Search for the cell housing the specified text and yield its (X, Y) center coordinate. 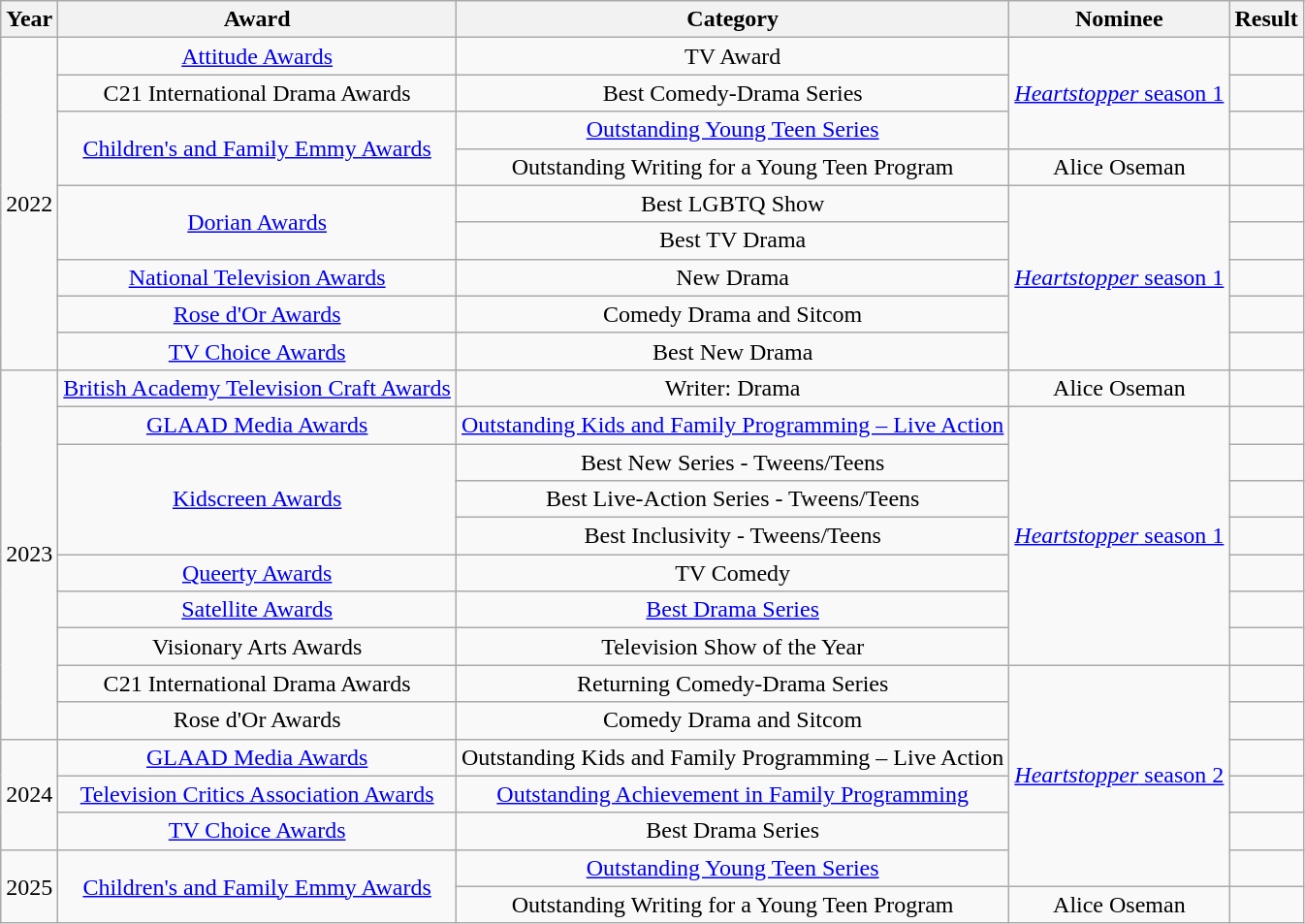
Writer: Drama (732, 388)
Visionary Arts Awards (258, 647)
Returning Comedy-Drama Series (732, 684)
British Academy Television Craft Awards (258, 388)
National Television Awards (258, 277)
2023 (29, 555)
Result (1266, 19)
Best New Series - Tweens/Teens (732, 462)
Best Live-Action Series - Tweens/Teens (732, 499)
Nominee (1119, 19)
Best Inclusivity - Tweens/Teens (732, 536)
Dorian Awards (258, 222)
Best New Drama (732, 351)
New Drama (732, 277)
TV Award (732, 56)
Heartstopper season 2 (1119, 776)
Kidscreen Awards (258, 499)
Best Comedy-Drama Series (732, 93)
Satellite Awards (258, 610)
TV Comedy (732, 573)
2025 (29, 886)
Television Show of the Year (732, 647)
Category (732, 19)
2022 (29, 204)
Television Critics Association Awards (258, 794)
Award (258, 19)
Year (29, 19)
2024 (29, 794)
Outstanding Achievement in Family Programming (732, 794)
Best LGBTQ Show (732, 204)
Attitude Awards (258, 56)
Best TV Drama (732, 240)
Queerty Awards (258, 573)
